Search for the cell housing the specified text and yield its [x, y] center coordinate. 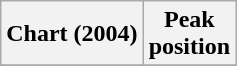
Peakposition [189, 34]
Chart (2004) [72, 34]
